Search for the cell housing the specified text and yield its [x, y] center coordinate. 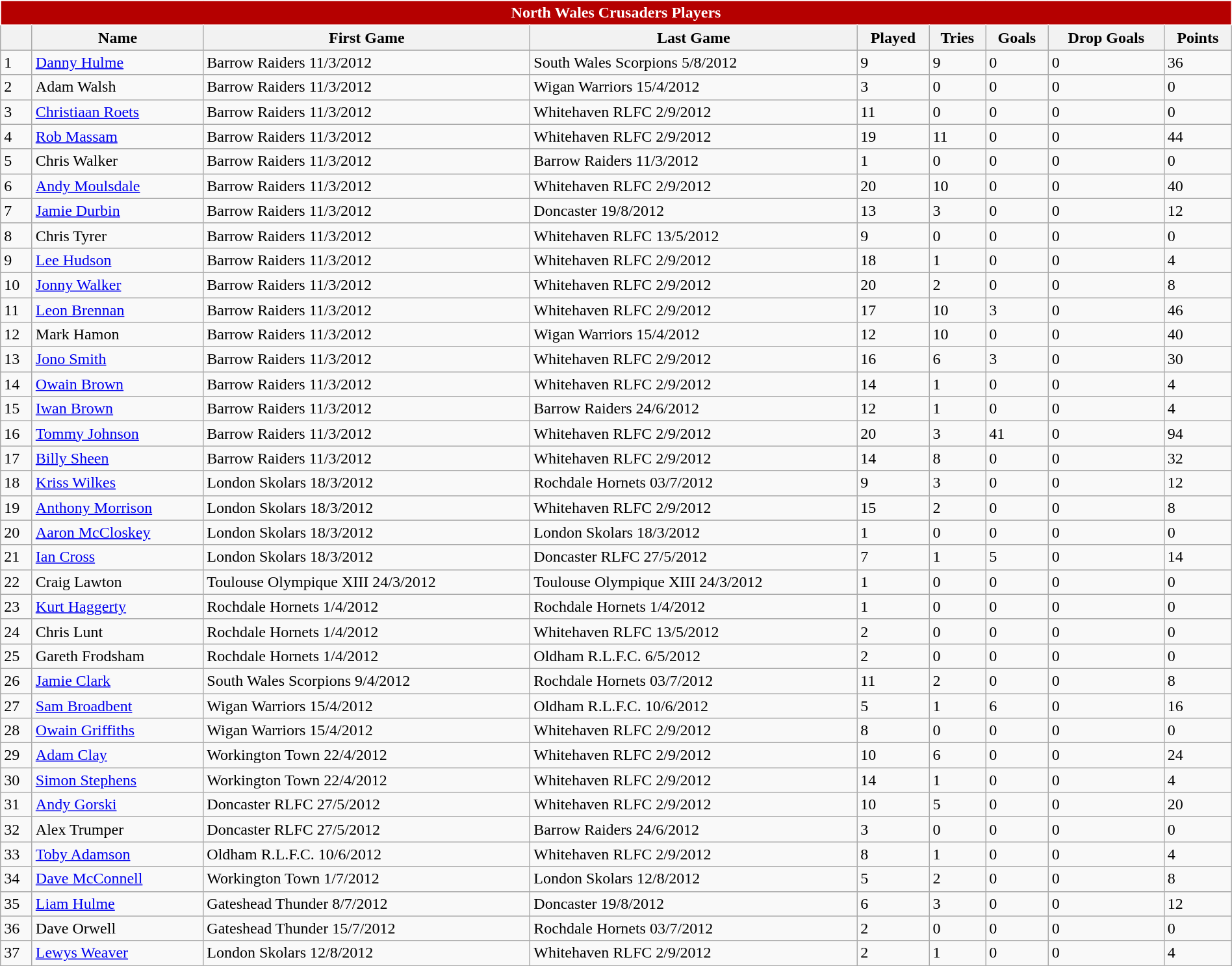
Kurt Haggerty [118, 607]
Kriss Wilkes [118, 483]
Lee Hudson [118, 260]
Dave Orwell [118, 928]
South Wales Scorpions 5/8/2012 [694, 62]
Gateshead Thunder 8/7/2012 [366, 904]
Jamie Clark [118, 681]
Craig Lawton [118, 582]
25 [17, 656]
Simon Stephens [118, 780]
Goals [1018, 38]
Workington Town 1/7/2012 [366, 879]
35 [17, 904]
Last Game [694, 38]
Jono Smith [118, 359]
First Game [366, 38]
Points [1198, 38]
Anthony Morrison [118, 508]
Chris Lunt [118, 631]
33 [17, 854]
28 [17, 731]
Chris Walker [118, 161]
Tries [958, 38]
North Wales Crusaders Players [616, 13]
34 [17, 879]
Iwan Brown [118, 409]
Tommy Johnson [118, 434]
Drop Goals [1106, 38]
Liam Hulme [118, 904]
29 [17, 755]
Andy Moulsdale [118, 186]
Oldham R.L.F.C. 6/5/2012 [694, 656]
Alex Trumper [118, 829]
Aaron McCloskey [118, 532]
37 [17, 953]
Adam Clay [118, 755]
94 [1198, 434]
44 [1198, 137]
South Wales Scorpions 9/4/2012 [366, 681]
22 [17, 582]
27 [17, 705]
Sam Broadbent [118, 705]
Toby Adamson [118, 854]
23 [17, 607]
26 [17, 681]
Adam Walsh [118, 87]
Billy Sheen [118, 458]
31 [17, 805]
Andy Gorski [118, 805]
Danny Hulme [118, 62]
Christiaan Roets [118, 112]
Gateshead Thunder 15/7/2012 [366, 928]
Mark Hamon [118, 335]
Owain Brown [118, 384]
21 [17, 557]
Lewys Weaver [118, 953]
Gareth Frodsham [118, 656]
Jamie Durbin [118, 211]
Dave McConnell [118, 879]
Rob Massam [118, 137]
Owain Griffiths [118, 731]
41 [1018, 434]
Name [118, 38]
Jonny Walker [118, 285]
Played [893, 38]
46 [1198, 310]
Chris Tyrer [118, 235]
Ian Cross [118, 557]
Leon Brennan [118, 310]
